Extract the [x, y] coordinate from the center of the cell holding the provided text.  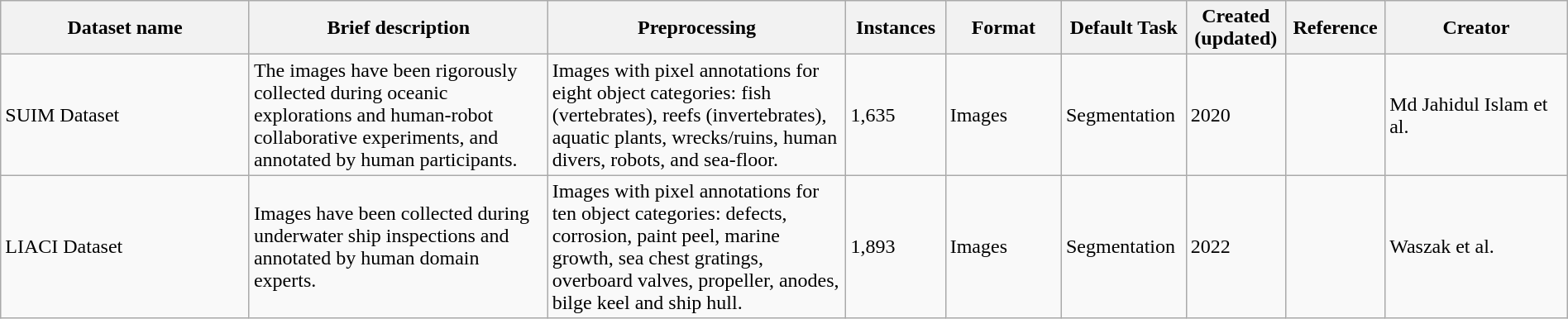
Brief description [399, 28]
Instances [896, 28]
Reference [1335, 28]
Creator [1477, 28]
Created (updated) [1236, 28]
Dataset name [126, 28]
LIACI Dataset [126, 246]
2020 [1236, 115]
Default Task [1123, 28]
Images have been collected during underwater ship inspections and annotated by human domain experts. [399, 246]
1,893 [896, 246]
The images have been rigorously collected during oceanic explorations and human-robot collaborative experiments, and annotated by human participants. [399, 115]
2022 [1236, 246]
Preprocessing [696, 28]
Waszak et al. [1477, 246]
Md Jahidul Islam et al. [1477, 115]
1,635 [896, 115]
Format [1003, 28]
SUIM Dataset [126, 115]
